Extract the (X, Y) coordinate from the center of the cell holding the provided text.  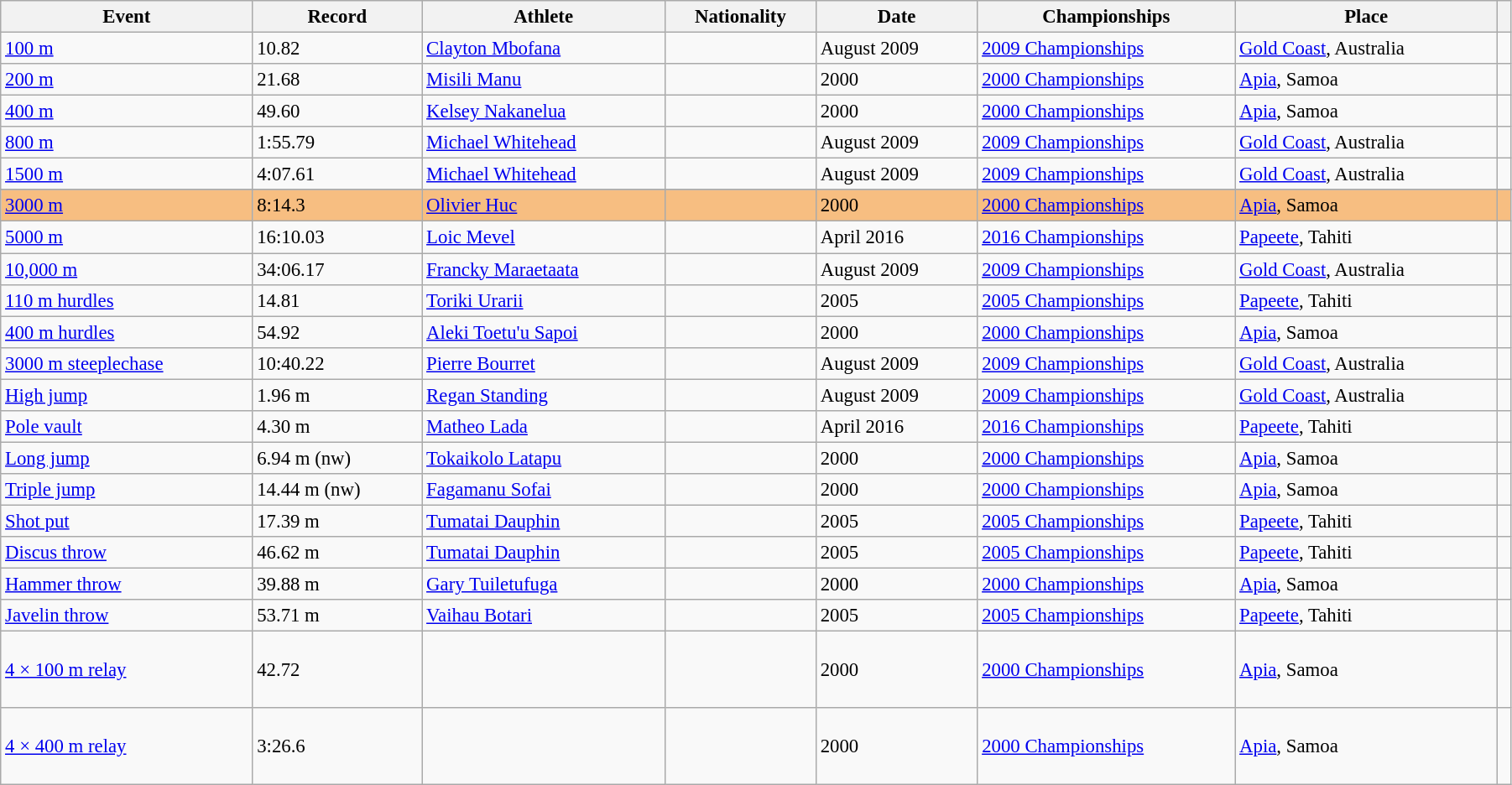
17.39 m (337, 521)
Long jump (127, 458)
Misili Manu (544, 80)
Hammer throw (127, 585)
Shot put (127, 521)
Francky Maraetaata (544, 269)
6.94 m (nw) (337, 458)
Place (1366, 17)
34:06.17 (337, 269)
110 m hurdles (127, 300)
1500 m (127, 174)
Kelsey Nakanelua (544, 112)
Pole vault (127, 427)
4.30 m (337, 427)
14.44 m (nw) (337, 490)
800 m (127, 143)
Discus throw (127, 553)
4:07.61 (337, 174)
Gary Tuiletufuga (544, 585)
Date (896, 17)
54.92 (337, 332)
1.96 m (337, 395)
5000 m (127, 237)
8:14.3 (337, 205)
400 m (127, 112)
Record (337, 17)
High jump (127, 395)
100 m (127, 49)
16:10.03 (337, 237)
Javelin throw (127, 616)
Matheo Lada (544, 427)
Pierre Bourret (544, 363)
10,000 m (127, 269)
3000 m (127, 205)
Tokaikolo Latapu (544, 458)
Toriki Urarii (544, 300)
Clayton Mbofana (544, 49)
46.62 m (337, 553)
Athlete (544, 17)
200 m (127, 80)
10.82 (337, 49)
42.72 (337, 670)
Event (127, 17)
400 m hurdles (127, 332)
Regan Standing (544, 395)
1:55.79 (337, 143)
3000 m steeplechase (127, 363)
Championships (1106, 17)
49.60 (337, 112)
Aleki Toetu'u Sapoi (544, 332)
4 × 400 m relay (127, 746)
4 × 100 m relay (127, 670)
Fagamanu Sofai (544, 490)
Nationality (740, 17)
14.81 (337, 300)
Vaihau Botari (544, 616)
Triple jump (127, 490)
Olivier Huc (544, 205)
39.88 m (337, 585)
Loic Mevel (544, 237)
10:40.22 (337, 363)
3:26.6 (337, 746)
21.68 (337, 80)
53.71 m (337, 616)
